Capture the cell that displays the provided text and extract its [x, y] central coordinate. 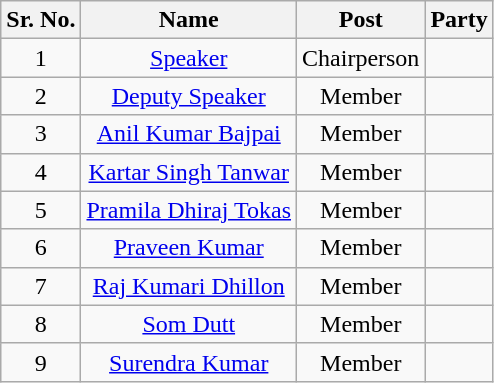
4 [41, 172]
9 [41, 362]
Name [189, 20]
Deputy Speaker [189, 96]
Kartar Singh Tanwar [189, 172]
2 [41, 96]
6 [41, 248]
Speaker [189, 58]
Chairperson [361, 58]
Post [361, 20]
8 [41, 324]
Raj Kumari Dhillon [189, 286]
Anil Kumar Bajpai [189, 134]
Praveen Kumar [189, 248]
Surendra Kumar [189, 362]
3 [41, 134]
7 [41, 286]
Party [459, 20]
Sr. No. [41, 20]
Som Dutt [189, 324]
1 [41, 58]
Pramila Dhiraj Tokas [189, 210]
5 [41, 210]
